From the cell containing the given text, extract its center point as [X, Y] coordinate. 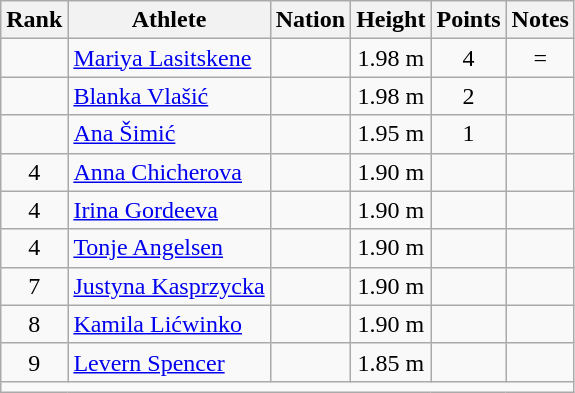
Levern Spencer [169, 362]
1.85 m [391, 362]
Rank [34, 20]
Irina Gordeeva [169, 210]
Tonje Angelsen [169, 248]
9 [34, 362]
8 [34, 324]
2 [468, 96]
Justyna Kasprzycka [169, 286]
7 [34, 286]
1 [468, 134]
= [540, 58]
Anna Chicherova [169, 172]
Ana Šimić [169, 134]
Kamila Lićwinko [169, 324]
Nation [310, 20]
Athlete [169, 20]
Mariya Lasitskene [169, 58]
1.95 m [391, 134]
Height [391, 20]
Notes [540, 20]
Blanka Vlašić [169, 96]
Points [468, 20]
